Capture the cell that displays the provided text and extract its (x, y) central coordinate. 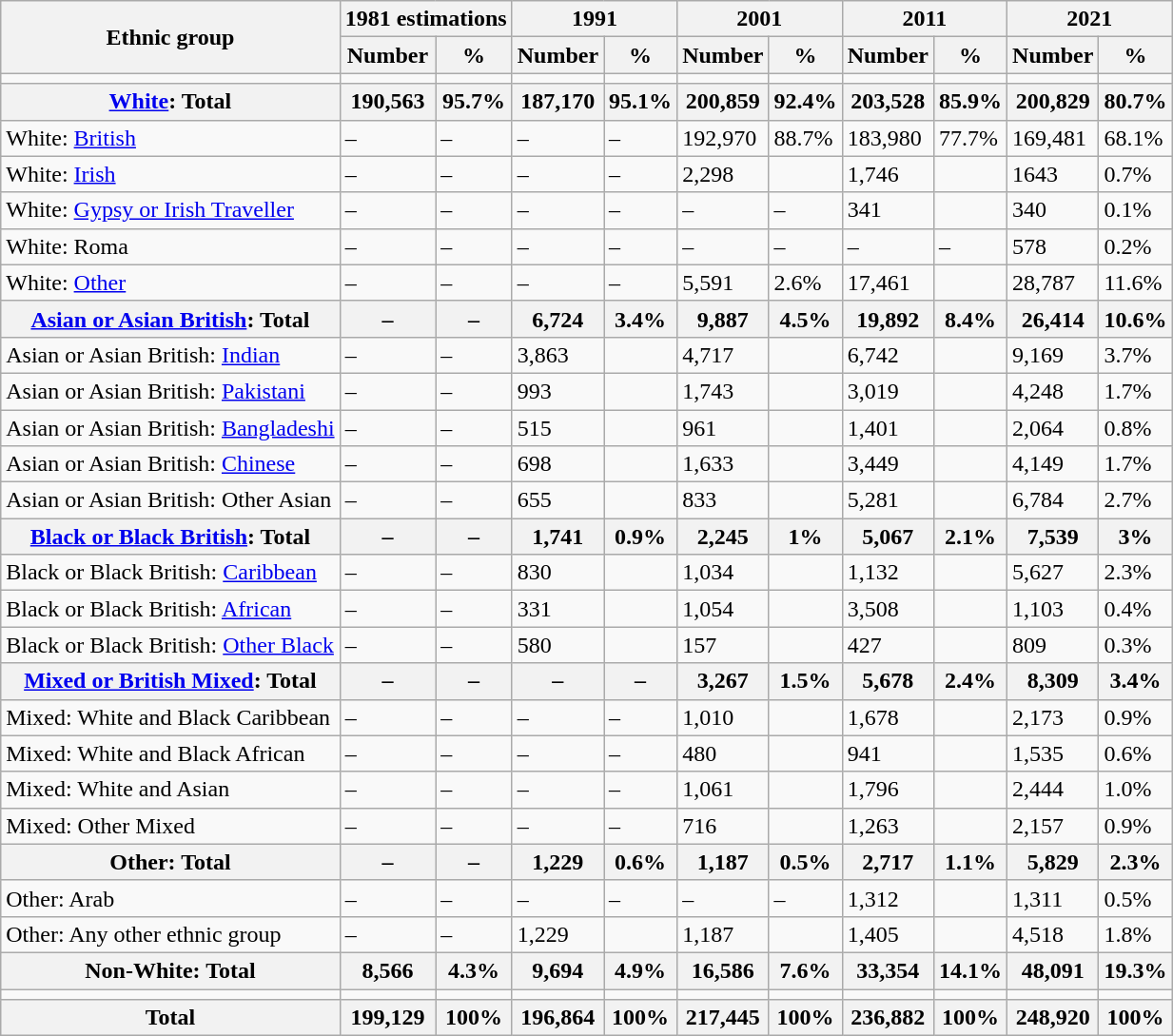
993 (557, 391)
7.6% (805, 970)
1,061 (723, 790)
6,742 (888, 355)
88.7% (805, 138)
5,281 (888, 500)
Black or Black British: Caribbean (170, 573)
157 (723, 645)
White: Irish (170, 174)
187,170 (557, 102)
480 (723, 753)
2.4% (970, 681)
340 (1053, 210)
830 (557, 573)
4.5% (805, 319)
1991 (594, 19)
199,129 (388, 1018)
11.6% (1136, 283)
Asian or Asian British: Pakistani (170, 391)
1.0% (1136, 790)
Asian or Asian British: Bangladeshi (170, 427)
1,401 (888, 427)
1,535 (1053, 753)
68.1% (1136, 138)
16,586 (723, 970)
3% (1136, 537)
Asian or Asian British: Other Asian (170, 500)
2001 (759, 19)
2,717 (888, 862)
2,298 (723, 174)
Other: Arab (170, 898)
Mixed: White and Black African (170, 753)
Other: Total (170, 862)
1,312 (888, 898)
8,309 (1053, 681)
716 (723, 826)
2,245 (723, 537)
17,461 (888, 283)
2.6% (805, 283)
3,508 (888, 609)
26,414 (1053, 319)
4.3% (474, 970)
8.4% (970, 319)
Mixed or British Mixed: Total (170, 681)
1% (805, 537)
1.8% (1136, 934)
2,064 (1053, 427)
655 (557, 500)
5,627 (1053, 573)
1643 (1053, 174)
80.7% (1136, 102)
1,103 (1053, 609)
341 (888, 210)
Other: Any other ethnic group (170, 934)
28,787 (1053, 283)
1.1% (970, 862)
Mixed: White and Asian (170, 790)
809 (1053, 645)
1,263 (888, 826)
200,829 (1053, 102)
10.6% (1136, 319)
19.3% (1136, 970)
190,563 (388, 102)
0.3% (1136, 645)
5,678 (888, 681)
236,882 (888, 1018)
833 (723, 500)
0.4% (1136, 609)
5,067 (888, 537)
Mixed: Other Mixed (170, 826)
5,829 (1053, 862)
515 (557, 427)
1,796 (888, 790)
4,717 (723, 355)
0.8% (1136, 427)
0.1% (1136, 210)
217,445 (723, 1018)
95.7% (474, 102)
169,481 (1053, 138)
3,449 (888, 464)
92.4% (805, 102)
192,970 (723, 138)
203,528 (888, 102)
Mixed: White and Black Caribbean (170, 717)
1,010 (723, 717)
48,091 (1053, 970)
2,444 (1053, 790)
196,864 (557, 1018)
Black or Black British: Total (170, 537)
4.9% (641, 970)
White: Gypsy or Irish Traveller (170, 210)
183,980 (888, 138)
1,633 (723, 464)
9,169 (1053, 355)
Total (170, 1018)
33,354 (888, 970)
0.2% (1136, 246)
White: Total (170, 102)
6,724 (557, 319)
2,173 (1053, 717)
5,591 (723, 283)
4,149 (1053, 464)
578 (1053, 246)
2021 (1090, 19)
Black or Black British: African (170, 609)
1,034 (723, 573)
2.1% (970, 537)
3,019 (888, 391)
200,859 (723, 102)
Asian or Asian British: Total (170, 319)
961 (723, 427)
85.9% (970, 102)
1,054 (723, 609)
Black or Black British: Other Black (170, 645)
941 (888, 753)
9,887 (723, 319)
427 (888, 645)
8,566 (388, 970)
1,132 (888, 573)
248,920 (1053, 1018)
2011 (925, 19)
698 (557, 464)
Asian or Asian British: Indian (170, 355)
3,863 (557, 355)
19,892 (888, 319)
Ethnic group (170, 37)
White: British (170, 138)
95.1% (641, 102)
77.7% (970, 138)
1,743 (723, 391)
1.5% (805, 681)
1,405 (888, 934)
3,267 (723, 681)
1,678 (888, 717)
2,157 (1053, 826)
1,746 (888, 174)
9,694 (557, 970)
6,784 (1053, 500)
580 (557, 645)
Non-White: Total (170, 970)
4,518 (1053, 934)
7,539 (1053, 537)
0.7% (1136, 174)
White: Roma (170, 246)
331 (557, 609)
1,741 (557, 537)
3.7% (1136, 355)
1,311 (1053, 898)
Asian or Asian British: Chinese (170, 464)
4,248 (1053, 391)
1981 estimations (426, 19)
White: Other (170, 283)
14.1% (970, 970)
2.7% (1136, 500)
